Output the [X, Y] coordinate of the center of the cell containing the given text.  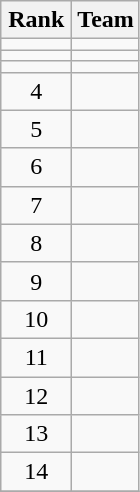
Rank [36, 20]
7 [36, 205]
Team [106, 20]
4 [36, 91]
8 [36, 243]
9 [36, 281]
13 [36, 434]
5 [36, 129]
6 [36, 167]
12 [36, 395]
10 [36, 319]
14 [36, 472]
11 [36, 357]
